Return [x, y] of the center of cell containing provided text 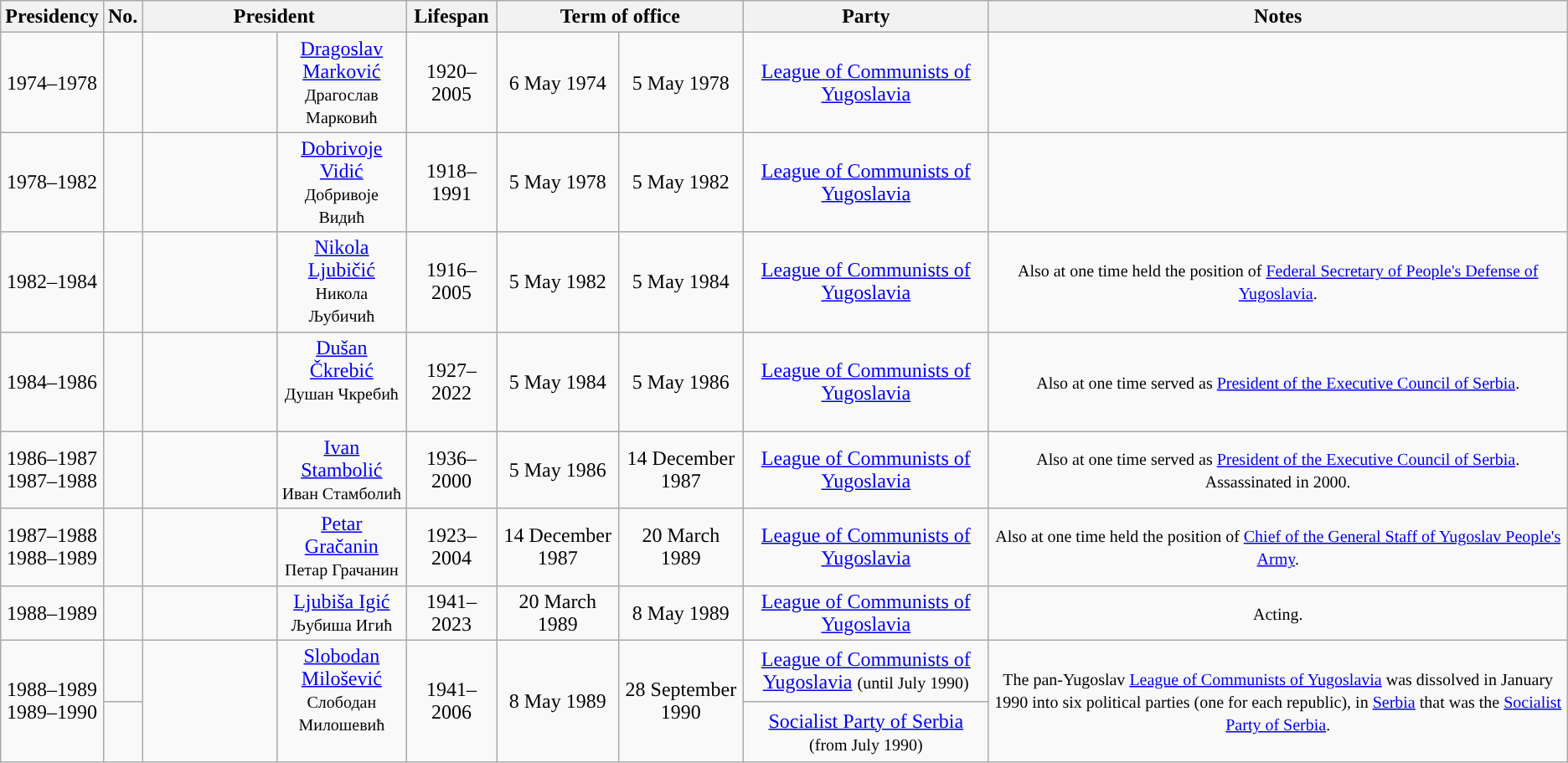
Acting. [1278, 613]
Dušan ČkrebićДушан Чкребић [342, 382]
Also at one time served as President of the Executive Council of Serbia. Assassinated in 2000. [1278, 470]
1923–2004 [451, 547]
1927–2022 [451, 382]
League of Communists of Yugoslavia (until July 1990) [866, 670]
Slobodan MiloševićСлободан Милошевић [342, 701]
1986–19871987–1988 [52, 470]
1984–1986 [52, 382]
Dobrivoje VidićДобривоје Видић [342, 183]
6 May 1974 [558, 82]
1941–2023 [451, 613]
1918–1991 [451, 183]
Notes [1278, 17]
Ljubiša IgićЉубиша Игић [342, 613]
1978–1982 [52, 183]
Petar GračaninПетар Грачанин [342, 547]
28 September 1990 [680, 701]
Party [866, 17]
Lifespan [451, 17]
1988–1989 [52, 613]
President [275, 17]
1920–2005 [451, 82]
Ivan StambolićИван Стамболић [342, 470]
1982–1984 [52, 281]
Presidency [52, 17]
Also at one time held the position of Federal Secretary of People's Defense of Yugoslavia. [1278, 281]
Also at one time served as President of the Executive Council of Serbia. [1278, 382]
1916–2005 [451, 281]
Term of office [620, 17]
Also at one time held the position of Chief of the General Staff of Yugoslav People's Army. [1278, 547]
1936–2000 [451, 470]
1988–19891989–1990 [52, 701]
1987–19881988–1989 [52, 547]
No. [122, 17]
Dragoslav MarkovićДрагослав Марковић [342, 82]
1974–1978 [52, 82]
Socialist Party of Serbia(from July 1990) [866, 732]
1941–2006 [451, 701]
Nikola LjubičićНикола Љубичић [342, 281]
